Identify which cell holds the provided text, then report its [X, Y] central coordinate. 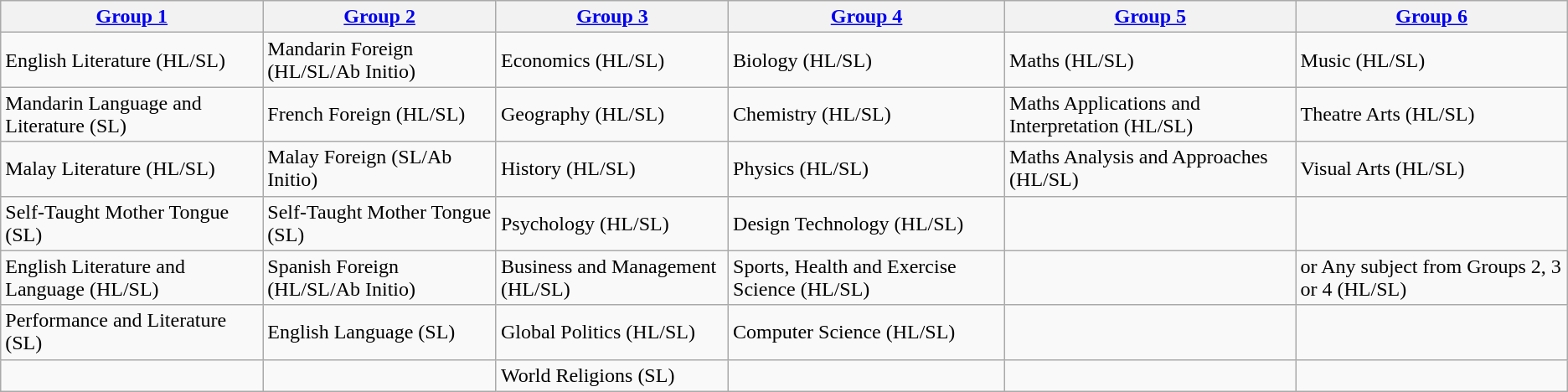
English Language (SL) [380, 332]
Visual Arts (HL/SL) [1431, 169]
Geography (HL/SL) [611, 114]
Group 1 [132, 17]
Malay Literature (HL/SL) [132, 169]
Global Politics (HL/SL) [611, 332]
Design Technology (HL/SL) [867, 223]
Music (HL/SL) [1431, 60]
Chemistry (HL/SL) [867, 114]
Group 5 [1151, 17]
Group 4 [867, 17]
French Foreign (HL/SL) [380, 114]
Malay Foreign (SL/Ab Initio) [380, 169]
English Literature (HL/SL) [132, 60]
Sports, Health and Exercise Science (HL/SL) [867, 278]
Theatre Arts (HL/SL) [1431, 114]
Group 3 [611, 17]
Group 6 [1431, 17]
Performance and Literature (SL) [132, 332]
World Religions (SL) [611, 375]
Maths Applications and Interpretation (HL/SL) [1151, 114]
Maths (HL/SL) [1151, 60]
History (HL/SL) [611, 169]
Group 2 [380, 17]
Physics (HL/SL) [867, 169]
Economics (HL/SL) [611, 60]
Computer Science (HL/SL) [867, 332]
Spanish Foreign (HL/SL/Ab Initio) [380, 278]
Maths Analysis and Approaches (HL/SL) [1151, 169]
Mandarin Foreign (HL/SL/Ab Initio) [380, 60]
Biology (HL/SL) [867, 60]
English Literature and Language (HL/SL) [132, 278]
Business and Management (HL/SL) [611, 278]
or Any subject from Groups 2, 3 or 4 (HL/SL) [1431, 278]
Mandarin Language and Literature (SL) [132, 114]
Psychology (HL/SL) [611, 223]
